Determine the [x, y] coordinate at the center of the cell enclosing the given text.  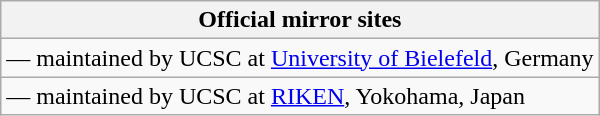
— maintained by UCSC at RIKEN, Yokohama, Japan [300, 96]
— maintained by UCSC at University of Bielefeld, Germany [300, 58]
Official mirror sites [300, 20]
